Detect which cell encompasses the target text, then output its [x, y] center coordinate. 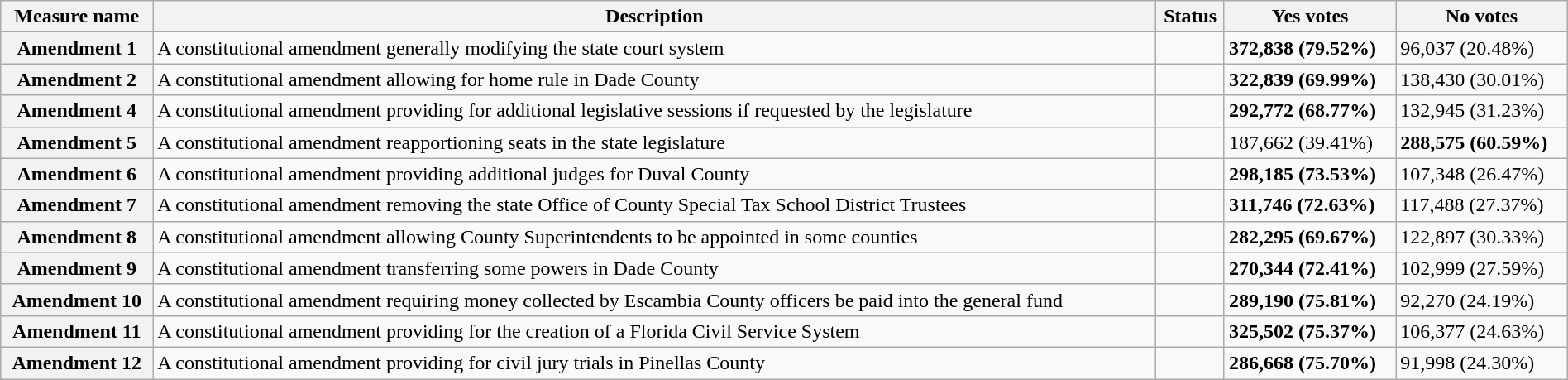
A constitutional amendment reapportioning seats in the state legislature [655, 142]
91,998 (24.30%) [1482, 363]
325,502 (75.37%) [1310, 331]
Amendment 10 [77, 300]
Amendment 7 [77, 205]
A constitutional amendment providing for the creation of a Florida Civil Service System [655, 331]
A constitutional amendment requiring money collected by Escambia County officers be paid into the general fund [655, 300]
Amendment 12 [77, 363]
322,839 (69.99%) [1310, 79]
Amendment 11 [77, 331]
Amendment 4 [77, 111]
Description [655, 17]
Amendment 5 [77, 142]
A constitutional amendment providing for additional legislative sessions if requested by the legislature [655, 111]
298,185 (73.53%) [1310, 174]
107,348 (26.47%) [1482, 174]
A constitutional amendment allowing for home rule in Dade County [655, 79]
117,488 (27.37%) [1482, 205]
A constitutional amendment providing additional judges for Duval County [655, 174]
Yes votes [1310, 17]
102,999 (27.59%) [1482, 268]
292,772 (68.77%) [1310, 111]
138,430 (30.01%) [1482, 79]
A constitutional amendment removing the state Office of County Special Tax School District Trustees [655, 205]
286,668 (75.70%) [1310, 363]
No votes [1482, 17]
122,897 (30.33%) [1482, 237]
Measure name [77, 17]
Amendment 2 [77, 79]
A constitutional amendment providing for civil jury trials in Pinellas County [655, 363]
Amendment 6 [77, 174]
Amendment 1 [77, 48]
282,295 (69.67%) [1310, 237]
132,945 (31.23%) [1482, 111]
372,838 (79.52%) [1310, 48]
311,746 (72.63%) [1310, 205]
A constitutional amendment generally modifying the state court system [655, 48]
Amendment 9 [77, 268]
270,344 (72.41%) [1310, 268]
Status [1190, 17]
A constitutional amendment allowing County Superintendents to be appointed in some counties [655, 237]
187,662 (39.41%) [1310, 142]
96,037 (20.48%) [1482, 48]
288,575 (60.59%) [1482, 142]
289,190 (75.81%) [1310, 300]
106,377 (24.63%) [1482, 331]
92,270 (24.19%) [1482, 300]
A constitutional amendment transferring some powers in Dade County [655, 268]
Amendment 8 [77, 237]
